Search for the cell housing the specified text and yield its (x, y) center coordinate. 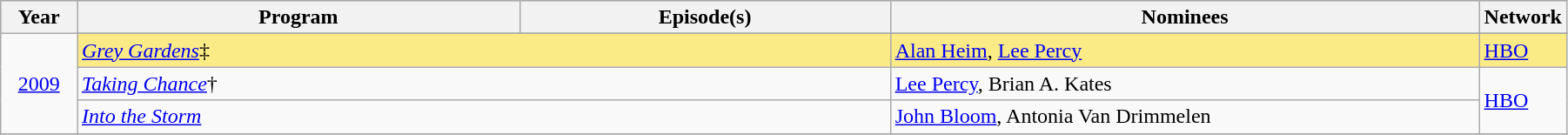
Nominees (1185, 17)
Network (1523, 17)
Alan Heim, Lee Percy (1185, 51)
Year (39, 17)
John Bloom, Antonia Van Drimmelen (1185, 117)
2009 (39, 84)
Into the Storm (484, 117)
Taking Chance† (484, 84)
Grey Gardens‡ (484, 51)
Lee Percy, Brian A. Kates (1185, 84)
Program (298, 17)
Episode(s) (705, 17)
